Find where the given text appears and provide that cell's center as [X, Y] coordinate. 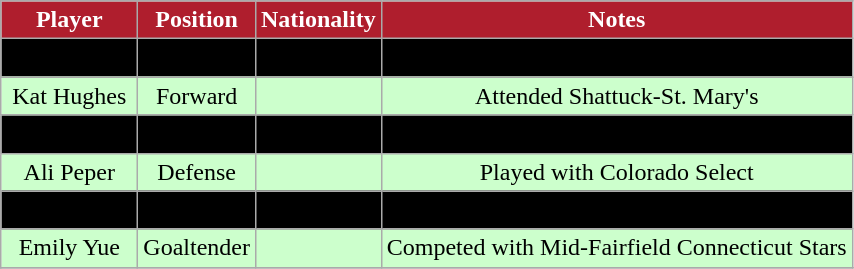
Ali Peper [70, 172]
Val Turgeon [70, 210]
Emily Yue [70, 248]
Position [197, 20]
Notes [616, 20]
Competed with Mid-Fairfield Connecticut Stars [616, 248]
Kyra Colbert [70, 58]
Played with Colorado Select [616, 172]
Nationality [318, 20]
Player [70, 20]
Kat Hughes [70, 96]
Member of Team USA U18 [616, 134]
Beth Larcom [70, 134]
Played for Mississauga Jr. Chiefs [616, 58]
